Pinpoint the cell where the given text exists, returning its [X, Y] midpoint coordinate. 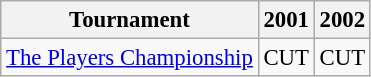
2001 [286, 20]
2002 [342, 20]
Tournament [130, 20]
The Players Championship [130, 58]
